Find where the given text appears and provide that cell's center as (X, Y) coordinate. 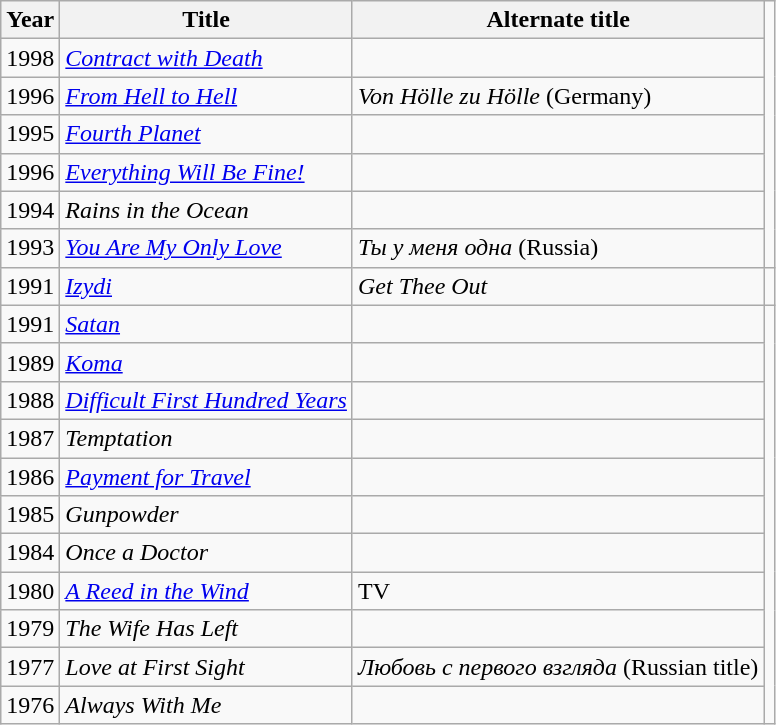
Gunpowder (206, 515)
1988 (30, 400)
Alternate title (558, 20)
You Are My Only Love (206, 248)
1984 (30, 553)
TV (558, 591)
Izydi (206, 286)
1994 (30, 210)
1989 (30, 362)
Payment for Travel (206, 477)
Contract with Death (206, 58)
The Wife Has Left (206, 629)
Ты у меня одна (Russia) (558, 248)
Love at First Sight (206, 667)
1979 (30, 629)
1976 (30, 705)
A Reed in the Wind (206, 591)
Fourth Planet (206, 134)
1977 (30, 667)
Любовь с первого взгляда (Russian title) (558, 667)
Everything Will Be Fine! (206, 172)
1987 (30, 438)
1998 (30, 58)
Satan (206, 324)
1985 (30, 515)
Once a Doctor (206, 553)
Temptation (206, 438)
Von Hölle zu Hölle (Germany) (558, 96)
Always With Me (206, 705)
1980 (30, 591)
Get Thee Out (558, 286)
1995 (30, 134)
Year (30, 20)
1993 (30, 248)
1986 (30, 477)
Koma (206, 362)
Difficult First Hundred Years (206, 400)
Rains in the Ocean (206, 210)
From Hell to Hell (206, 96)
Title (206, 20)
